Return the [x, y] coordinate for the center point of the cell that contains the specified text.  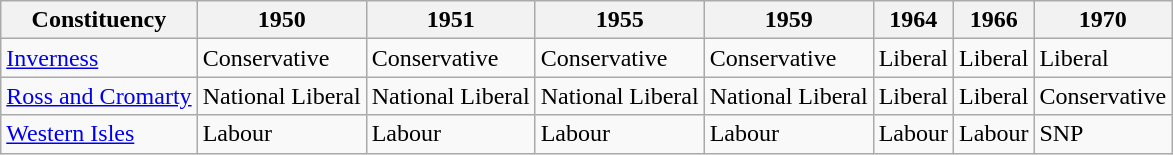
1966 [994, 20]
Ross and Cromarty [99, 96]
1950 [282, 20]
SNP [1103, 134]
1955 [620, 20]
1970 [1103, 20]
1951 [450, 20]
Inverness [99, 58]
1964 [913, 20]
Constituency [99, 20]
Western Isles [99, 134]
1959 [788, 20]
